Provide the (x, y) coordinate of the cell's center where the given text is located.  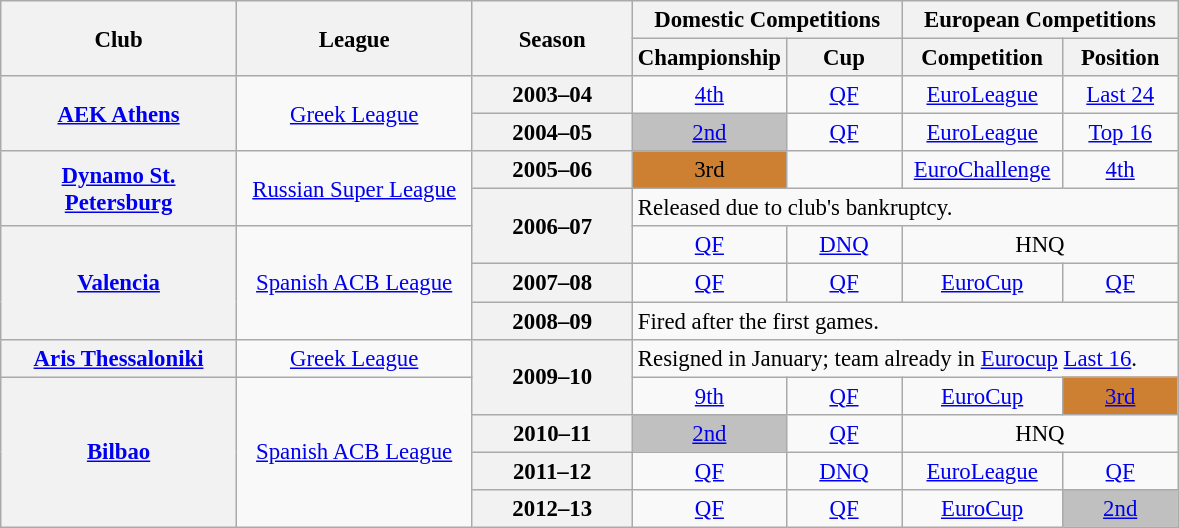
2007–08 (552, 283)
2008–09 (552, 321)
Last 24 (1120, 95)
2004–05 (552, 133)
Championship (710, 58)
European Competitions (1040, 20)
Season (552, 38)
Fired after the first games. (906, 321)
Competition (982, 58)
2010–11 (552, 433)
2009–10 (552, 376)
2005–06 (552, 170)
2006–07 (552, 226)
Top 16 (1120, 133)
AEK Athens (119, 114)
Valencia (119, 282)
Dynamo St. Petersburg (119, 188)
Released due to club's bankruptcy. (906, 208)
League (354, 38)
Aris Thessaloniki (119, 358)
2012–13 (552, 509)
Resigned in January; team already in Eurocup Last 16. (906, 358)
Bilbao (119, 452)
2011–12 (552, 471)
9th (710, 396)
EuroChallenge (982, 170)
Russian Super League (354, 188)
Cup (844, 58)
Club (119, 38)
Position (1120, 58)
Domestic Competitions (768, 20)
2003–04 (552, 95)
